Capture the cell that displays the provided text and extract its [X, Y] central coordinate. 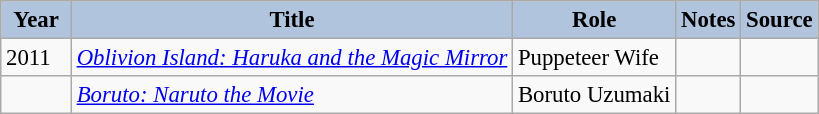
Boruto Uzumaki [594, 95]
Oblivion Island: Haruka and the Magic Mirror [292, 58]
Source [780, 20]
2011 [36, 58]
Role [594, 20]
Boruto: Naruto the Movie [292, 95]
Year [36, 20]
Puppeteer Wife [594, 58]
Notes [708, 20]
Title [292, 20]
